Pinpoint the cell where the given text exists, returning its (X, Y) midpoint coordinate. 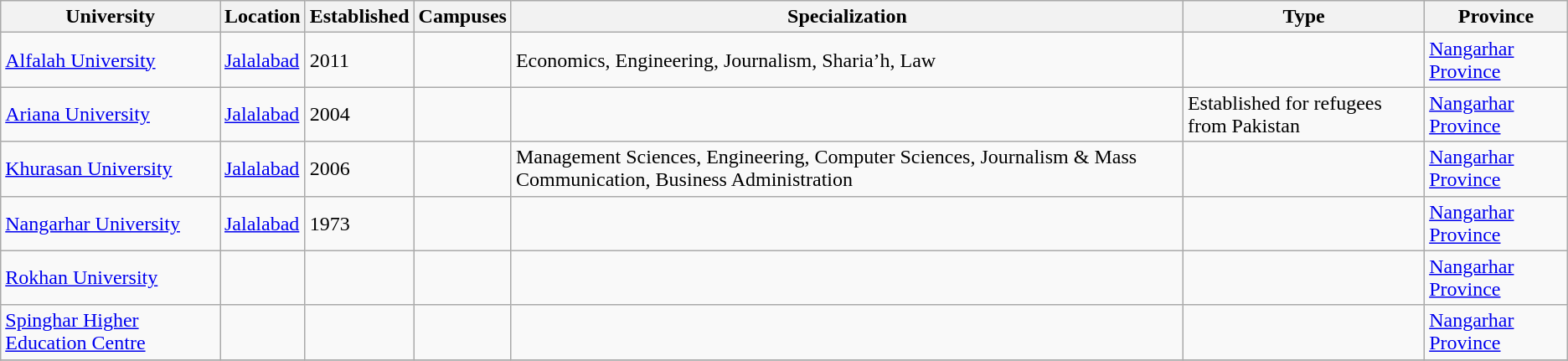
Rokhan University (111, 278)
Type (1303, 17)
Economics, Engineering, Journalism, Sharia’h, Law (847, 60)
Established (359, 17)
Location (262, 17)
Spinghar Higher Education Centre (111, 332)
Management Sciences, Engineering, Computer Sciences, Journalism & Mass Communication, Business Administration (847, 169)
1973 (359, 223)
2004 (359, 114)
Campuses (462, 17)
Khurasan University (111, 169)
2006 (359, 169)
Nangarhar University (111, 223)
Ariana University (111, 114)
Alfalah University (111, 60)
Established for refugees from Pakistan (1303, 114)
Specialization (847, 17)
University (111, 17)
2011 (359, 60)
Province (1496, 17)
